Return [X, Y] of the center of cell containing provided text 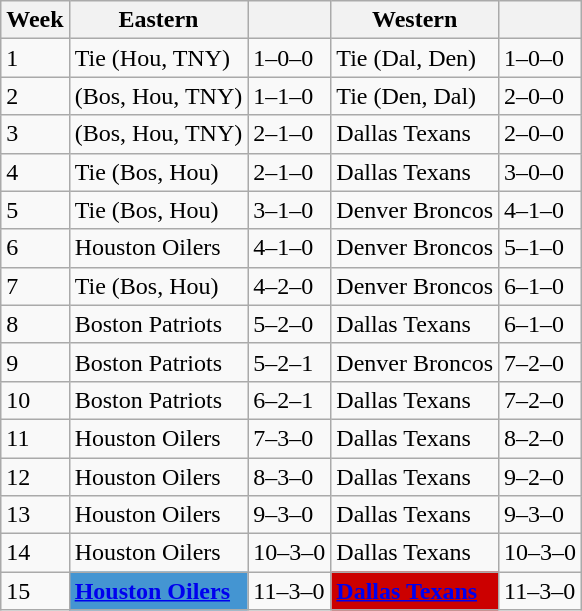
4–2–0 [290, 286]
9 [35, 362]
14 [35, 553]
10 [35, 400]
2 [35, 96]
3–0–0 [540, 172]
Eastern [158, 20]
Western [415, 20]
5–2–1 [290, 362]
7 [35, 286]
7–3–0 [290, 438]
13 [35, 515]
3–1–0 [290, 210]
5 [35, 210]
15 [35, 591]
1–1–0 [290, 96]
4 [35, 172]
Week [35, 20]
5–1–0 [540, 248]
9–2–0 [540, 477]
8–2–0 [540, 438]
6 [35, 248]
5–2–0 [290, 324]
12 [35, 477]
Tie (Dal, Den) [415, 58]
Tie (Hou, TNY) [158, 58]
3 [35, 134]
8 [35, 324]
1 [35, 58]
Tie (Den, Dal) [415, 96]
11 [35, 438]
6–2–1 [290, 400]
8–3–0 [290, 477]
